Extract the (X, Y) coordinate from the center of the cell holding the provided text.  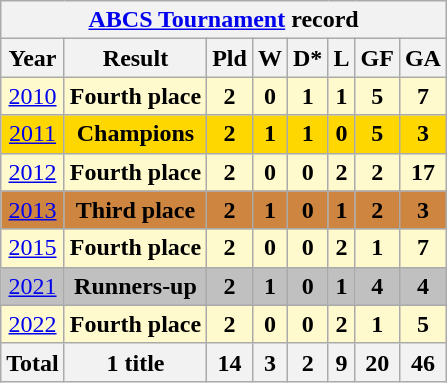
2013 (33, 210)
46 (422, 362)
2012 (33, 172)
1 title (135, 362)
GF (377, 58)
Runners-up (135, 286)
D* (307, 58)
2015 (33, 248)
Year (33, 58)
20 (377, 362)
GA (422, 58)
2021 (33, 286)
Pld (230, 58)
2011 (33, 134)
2022 (33, 324)
Result (135, 58)
17 (422, 172)
Champions (135, 134)
W (270, 58)
9 (342, 362)
Total (33, 362)
Third place (135, 210)
14 (230, 362)
2010 (33, 96)
ABCS Tournament record (224, 20)
L (342, 58)
